Detect which cell encompasses the target text, then output its [x, y] center coordinate. 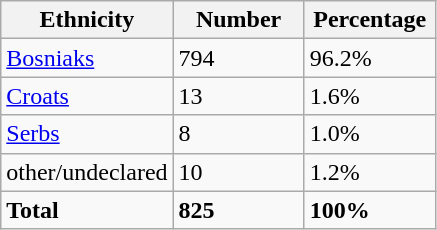
10 [238, 172]
Total [87, 210]
Croats [87, 96]
Percentage [370, 20]
Ethnicity [87, 20]
825 [238, 210]
Serbs [87, 134]
Bosniaks [87, 58]
1.0% [370, 134]
100% [370, 210]
13 [238, 96]
1.6% [370, 96]
96.2% [370, 58]
8 [238, 134]
1.2% [370, 172]
794 [238, 58]
other/undeclared [87, 172]
Number [238, 20]
